Return the [X, Y] coordinate for the center point of the cell that contains the specified text.  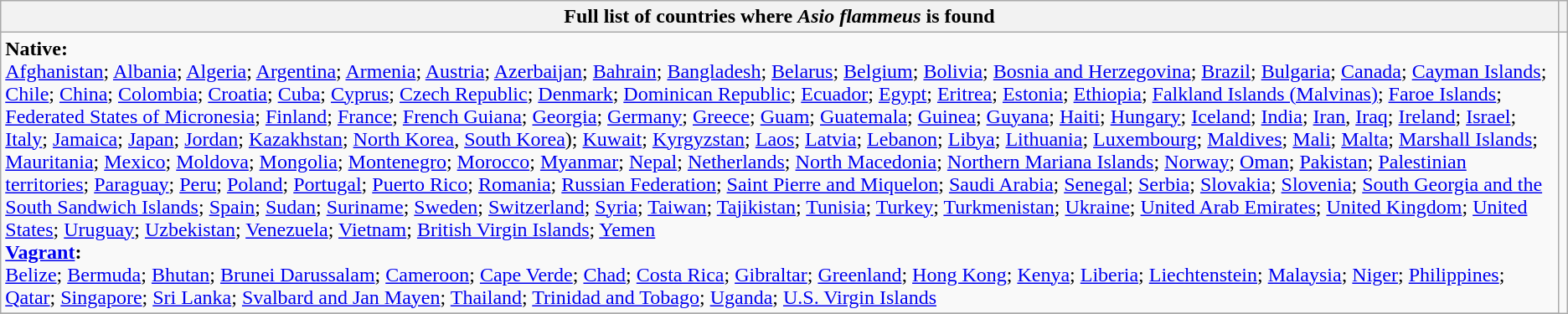
Full list of countries where Asio flammeus is found [779, 17]
